Determine the [X, Y] coordinate at the center of the cell enclosing the given text.  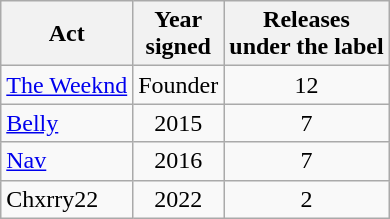
Act [67, 34]
2022 [178, 199]
Belly [67, 123]
Nav [67, 161]
Founder [178, 85]
2015 [178, 123]
The Weeknd [67, 85]
Year signed [178, 34]
Releases under the label [306, 34]
2 [306, 199]
2016 [178, 161]
Chxrry22 [67, 199]
12 [306, 85]
